Determine the [x, y] coordinate at the center of the cell enclosing the given text.  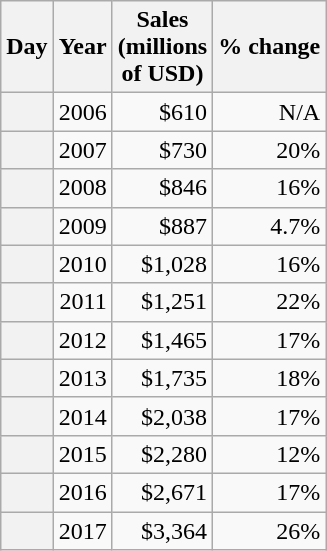
$1,251 [162, 302]
Year [82, 47]
2015 [82, 454]
$2,280 [162, 454]
N/A [270, 112]
$1,028 [162, 264]
2014 [82, 416]
$1,735 [162, 378]
2012 [82, 340]
2007 [82, 150]
% change [270, 47]
$846 [162, 188]
2017 [82, 531]
$1,465 [162, 340]
26% [270, 531]
2010 [82, 264]
$2,671 [162, 492]
$730 [162, 150]
Sales(millionsof USD) [162, 47]
2009 [82, 226]
18% [270, 378]
$3,364 [162, 531]
$2,038 [162, 416]
2016 [82, 492]
2006 [82, 112]
2011 [82, 302]
Day [27, 47]
20% [270, 150]
2008 [82, 188]
4.7% [270, 226]
2013 [82, 378]
$887 [162, 226]
$610 [162, 112]
22% [270, 302]
12% [270, 454]
